Provide the [X, Y] coordinate of the cell's center where the given text is located.  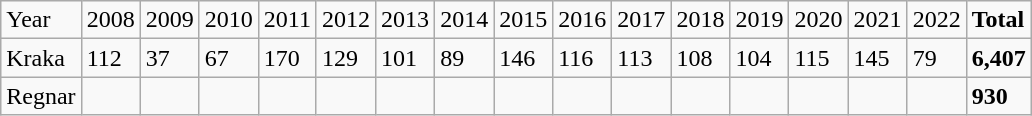
67 [228, 58]
89 [464, 58]
129 [346, 58]
2022 [936, 20]
Kraka [41, 58]
2019 [760, 20]
2016 [582, 20]
2015 [524, 20]
2012 [346, 20]
112 [110, 58]
79 [936, 58]
6,407 [998, 58]
170 [287, 58]
2014 [464, 20]
Regnar [41, 96]
146 [524, 58]
2009 [170, 20]
113 [642, 58]
2011 [287, 20]
2021 [878, 20]
115 [818, 58]
2010 [228, 20]
2017 [642, 20]
37 [170, 58]
Total [998, 20]
108 [700, 58]
2020 [818, 20]
2013 [406, 20]
145 [878, 58]
101 [406, 58]
2008 [110, 20]
116 [582, 58]
2018 [700, 20]
930 [998, 96]
104 [760, 58]
Year [41, 20]
